Search for the cell housing the specified text and yield its (x, y) center coordinate. 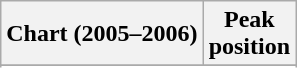
Chart (2005–2006) (102, 34)
Peakposition (249, 34)
